Return the [X, Y] coordinate for the center point of the cell that contains the specified text.  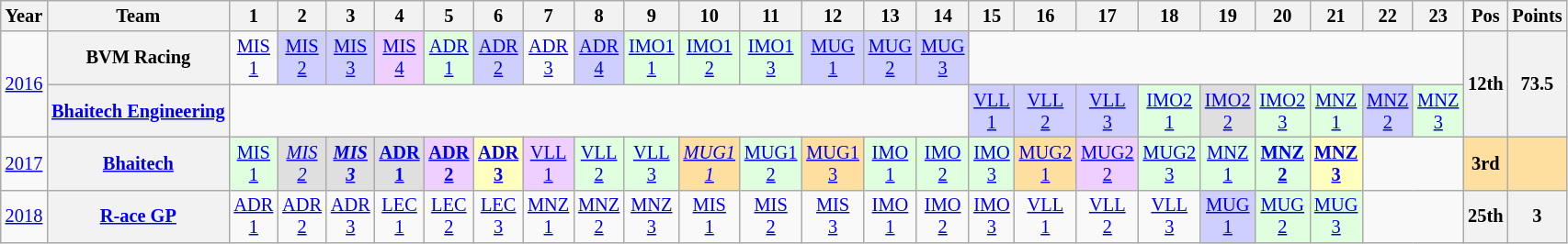
IMO23 [1282, 111]
IMO21 [1169, 111]
LEC2 [449, 216]
Bhaitech Engineering [138, 111]
Team [138, 16]
18 [1169, 16]
2016 [24, 84]
22 [1388, 16]
IMO12 [710, 58]
3rd [1485, 163]
13 [890, 16]
8 [599, 16]
Bhaitech [138, 163]
12th [1485, 84]
R-ace GP [138, 216]
9 [652, 16]
IMO13 [770, 58]
14 [943, 16]
16 [1046, 16]
23 [1437, 16]
IMO11 [652, 58]
MUG13 [833, 163]
21 [1336, 16]
MUG23 [1169, 163]
7 [548, 16]
IMO22 [1228, 111]
1 [254, 16]
19 [1228, 16]
MUG21 [1046, 163]
17 [1107, 16]
25th [1485, 216]
Points [1537, 16]
2 [301, 16]
11 [770, 16]
LEC1 [400, 216]
10 [710, 16]
Year [24, 16]
Pos [1485, 16]
BVM Racing [138, 58]
MUG11 [710, 163]
MUG22 [1107, 163]
15 [991, 16]
6 [498, 16]
MUG12 [770, 163]
2017 [24, 163]
20 [1282, 16]
73.5 [1537, 84]
4 [400, 16]
MIS4 [400, 58]
ADR4 [599, 58]
LEC3 [498, 216]
2018 [24, 216]
12 [833, 16]
5 [449, 16]
